Pinpoint the cell where the given text exists, returning its (x, y) midpoint coordinate. 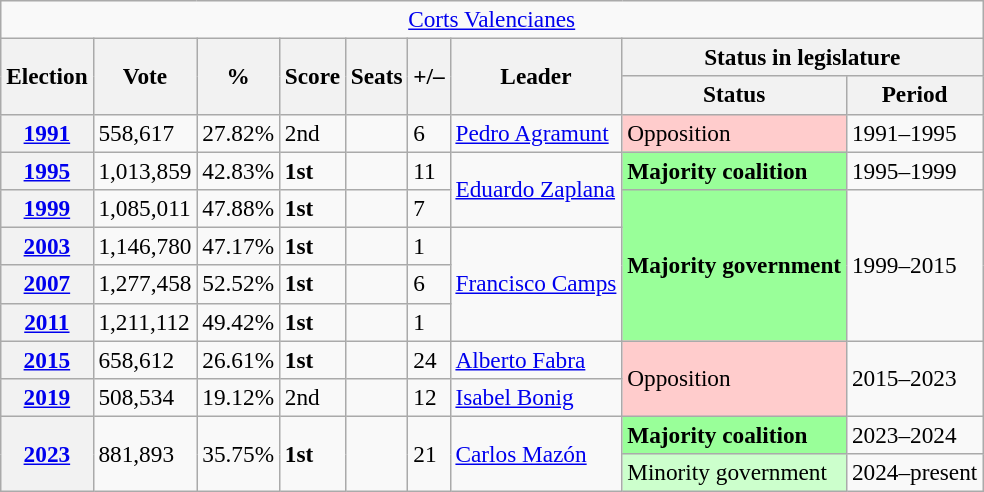
1,146,780 (145, 246)
Alberto Fabra (536, 359)
Carlos Mazón (536, 454)
Status in legislature (802, 57)
49.42% (238, 322)
Election (47, 76)
47.88% (238, 208)
12 (429, 397)
24 (429, 359)
Score (312, 76)
Status (734, 95)
881,893 (145, 454)
35.75% (238, 454)
7 (429, 208)
2023 (47, 454)
Leader (536, 76)
2011 (47, 322)
27.82% (238, 133)
1,211,112 (145, 322)
% (238, 76)
558,617 (145, 133)
Minority government (734, 473)
2007 (47, 284)
1991–1995 (915, 133)
2015 (47, 359)
Isabel Bonig (536, 397)
19.12% (238, 397)
2019 (47, 397)
+/– (429, 76)
Francisco Camps (536, 284)
42.83% (238, 170)
2023–2024 (915, 435)
Vote (145, 76)
Corts Valencianes (492, 19)
1999 (47, 208)
Pedro Agramunt (536, 133)
1,013,859 (145, 170)
508,534 (145, 397)
26.61% (238, 359)
Seats (376, 76)
Eduardo Zaplana (536, 189)
Majority government (734, 264)
Period (915, 95)
2015–2023 (915, 378)
47.17% (238, 246)
658,612 (145, 359)
1,085,011 (145, 208)
1995–1999 (915, 170)
1991 (47, 133)
21 (429, 454)
2003 (47, 246)
1995 (47, 170)
2024–present (915, 473)
11 (429, 170)
1,277,458 (145, 284)
1999–2015 (915, 264)
52.52% (238, 284)
